Pinpoint the cell where the given text exists, returning its (X, Y) midpoint coordinate. 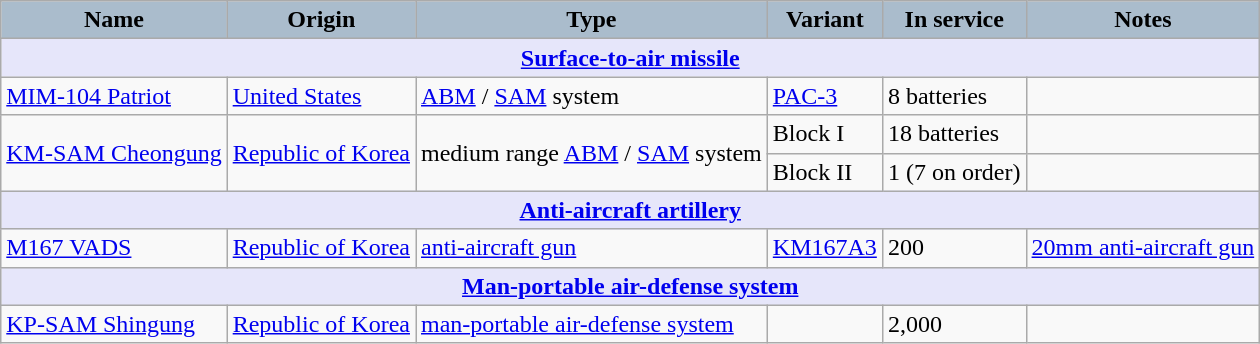
KM-SAM Cheongung (114, 153)
anti-aircraft gun (592, 248)
20mm anti-aircraft gun (1143, 248)
ABM / SAM system (592, 96)
Block I (824, 134)
Variant (824, 20)
Block II (824, 172)
M167 VADS (114, 248)
2,000 (954, 324)
KM167A3 (824, 248)
1 (7 on order) (954, 172)
Surface-to-air missile (630, 58)
medium range ABM / SAM system (592, 153)
8 batteries (954, 96)
Man-portable air-defense system (630, 286)
18 batteries (954, 134)
United States (321, 96)
In service (954, 20)
Notes (1143, 20)
PAC-3 (824, 96)
Origin (321, 20)
Anti-aircraft artillery (630, 210)
200 (954, 248)
Type (592, 20)
Name (114, 20)
MIM-104 Patriot (114, 96)
man-portable air-defense system (592, 324)
KP-SAM Shingung (114, 324)
